Locate the cell with the specified text and output its [x, y] center coordinate. 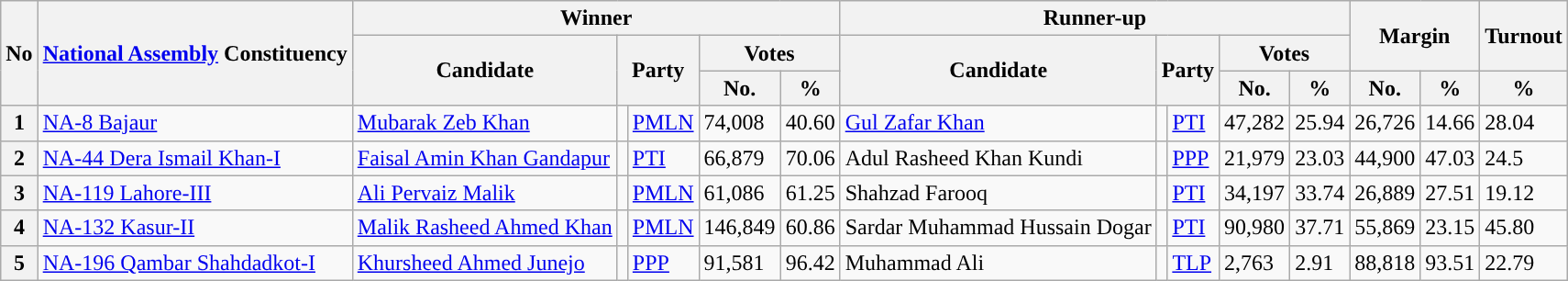
19.12 [1524, 193]
60.86 [811, 228]
NA-8 Bajaur [194, 123]
91,581 [739, 263]
27.51 [1451, 193]
National Assembly Constituency [194, 53]
NA-119 Lahore-III [194, 193]
146,849 [739, 228]
NA-132 Kasur-II [194, 228]
Shahzad Farooq [998, 193]
74,008 [739, 123]
22.79 [1524, 263]
Mubarak Zeb Khan [484, 123]
26,889 [1385, 193]
Runner-up [1095, 18]
55,869 [1385, 228]
Ali Pervaiz Malik [484, 193]
24.5 [1524, 158]
96.42 [811, 263]
Gul Zafar Khan [998, 123]
3 [19, 193]
Malik Rasheed Ahmed Khan [484, 228]
47.03 [1451, 158]
Adul Rasheed Khan Kundi [998, 158]
14.66 [1451, 123]
23.15 [1451, 228]
33.74 [1320, 193]
2.91 [1320, 263]
90,980 [1254, 228]
47,282 [1254, 123]
NA-196 Qambar Shahdadkot-I [194, 263]
No [19, 53]
44,900 [1385, 158]
45.80 [1524, 228]
Sardar Muhammad Hussain Dogar [998, 228]
88,818 [1385, 263]
TLP [1194, 263]
61.25 [811, 193]
26,726 [1385, 123]
28.04 [1524, 123]
Muhammad Ali [998, 263]
93.51 [1451, 263]
NA-44 Dera Ismail Khan-I [194, 158]
Faisal Amin Khan Gandapur [484, 158]
70.06 [811, 158]
5 [19, 263]
21,979 [1254, 158]
Khursheed Ahmed Junejo [484, 263]
66,879 [739, 158]
61,086 [739, 193]
Winner [596, 18]
2 [19, 158]
1 [19, 123]
37.71 [1320, 228]
Turnout [1524, 36]
23.03 [1320, 158]
2,763 [1254, 263]
25.94 [1320, 123]
40.60 [811, 123]
4 [19, 228]
Margin [1415, 36]
34,197 [1254, 193]
